From the cell containing the given text, extract its center point as (x, y) coordinate. 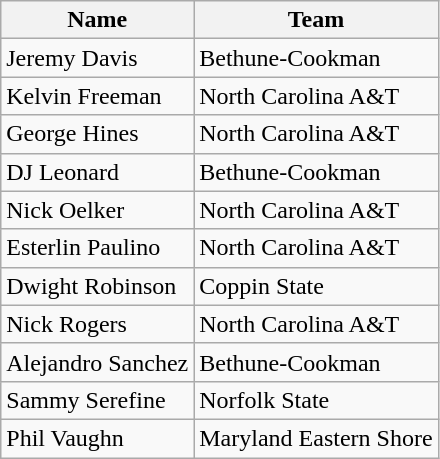
Name (98, 20)
Phil Vaughn (98, 438)
Sammy Serefine (98, 400)
Norfolk State (316, 400)
Maryland Eastern Shore (316, 438)
Coppin State (316, 286)
Nick Oelker (98, 210)
Kelvin Freeman (98, 96)
George Hines (98, 134)
Nick Rogers (98, 324)
Team (316, 20)
Dwight Robinson (98, 286)
Alejandro Sanchez (98, 362)
DJ Leonard (98, 172)
Jeremy Davis (98, 58)
Esterlin Paulino (98, 248)
